Search for the cell housing the specified text and yield its [X, Y] center coordinate. 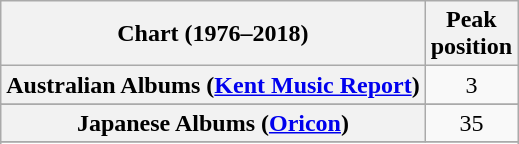
35 [471, 123]
Australian Albums (Kent Music Report) [213, 85]
Japanese Albums (Oricon) [213, 123]
3 [471, 85]
Peakposition [471, 34]
Chart (1976–2018) [213, 34]
